From the cell containing the given text, extract its center point as [X, Y] coordinate. 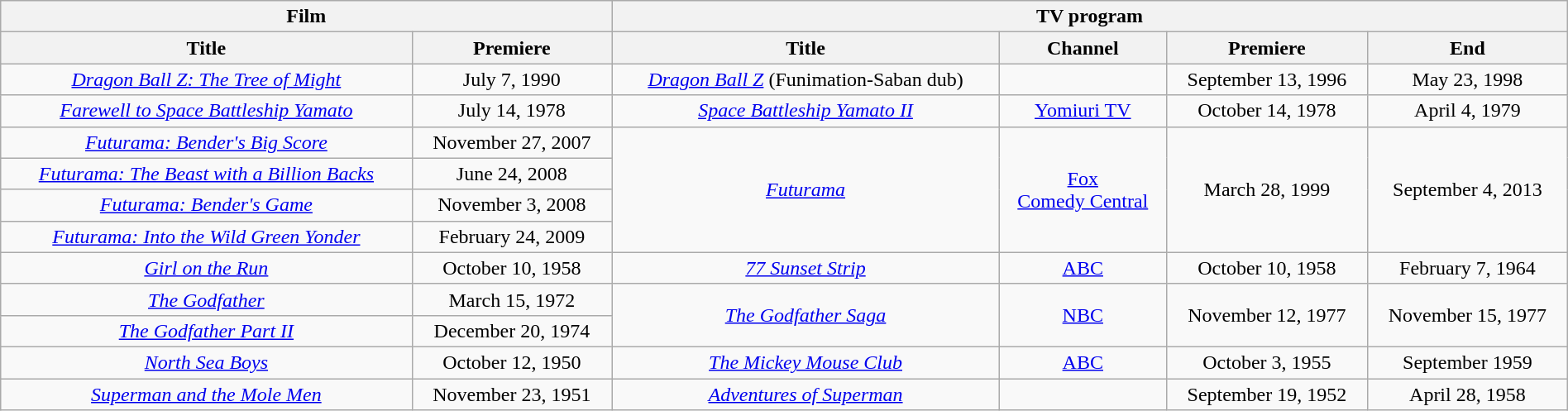
Farewell to Space Battleship Yamato [207, 111]
September 19, 1952 [1267, 394]
March 28, 1999 [1267, 189]
July 14, 1978 [512, 111]
October 3, 1955 [1267, 362]
May 23, 1998 [1468, 79]
The Godfather [207, 299]
September 13, 1996 [1267, 79]
77 Sunset Strip [806, 268]
North Sea Boys [207, 362]
Futurama: Into the Wild Green Yonder [207, 237]
October 14, 1978 [1267, 111]
November 27, 2007 [512, 142]
Futurama: Bender's Big Score [207, 142]
June 24, 2008 [512, 174]
The Godfather Part II [207, 331]
The Godfather Saga [806, 315]
November 23, 1951 [512, 394]
February 24, 2009 [512, 237]
Dragon Ball Z (Funimation-Saban dub) [806, 79]
September 1959 [1468, 362]
Futurama: The Beast with a Billion Backs [207, 174]
Film [306, 17]
July 7, 1990 [512, 79]
Futurama: Bender's Game [207, 205]
Adventures of Superman [806, 394]
November 15, 1977 [1468, 315]
November 3, 2008 [512, 205]
April 4, 1979 [1468, 111]
NBC [1083, 315]
End [1468, 48]
April 28, 1958 [1468, 394]
TV program [1090, 17]
Space Battleship Yamato II [806, 111]
Futurama [806, 189]
October 12, 1950 [512, 362]
September 4, 2013 [1468, 189]
Channel [1083, 48]
The Mickey Mouse Club [806, 362]
Yomiuri TV [1083, 111]
February 7, 1964 [1468, 268]
Fox Comedy Central [1083, 189]
November 12, 1977 [1267, 315]
March 15, 1972 [512, 299]
December 20, 1974 [512, 331]
Dragon Ball Z: The Tree of Might [207, 79]
Girl on the Run [207, 268]
Superman and the Mole Men [207, 394]
